Determine the (x, y) coordinate at the center of the cell enclosing the given text.  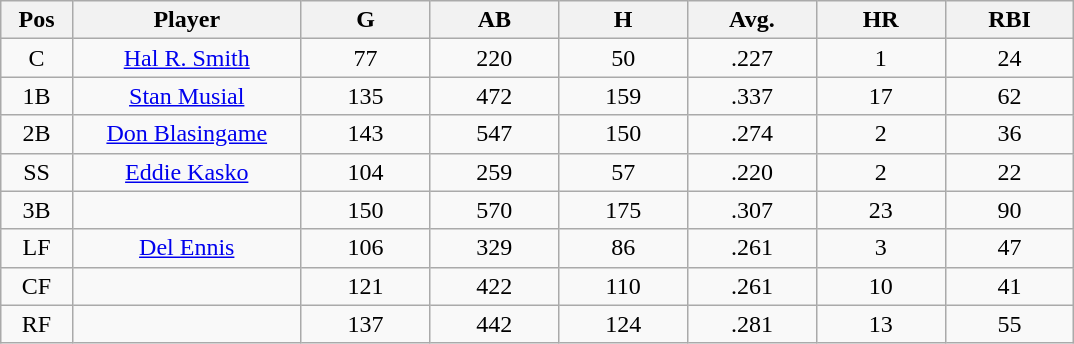
RBI (1010, 20)
137 (366, 324)
13 (880, 324)
570 (494, 210)
86 (624, 248)
41 (1010, 286)
143 (366, 134)
62 (1010, 96)
RF (37, 324)
1 (880, 58)
329 (494, 248)
.307 (752, 210)
77 (366, 58)
22 (1010, 172)
50 (624, 58)
36 (1010, 134)
.281 (752, 324)
HR (880, 20)
3 (880, 248)
G (366, 20)
LF (37, 248)
AB (494, 20)
422 (494, 286)
Player (186, 20)
121 (366, 286)
Avg. (752, 20)
110 (624, 286)
.274 (752, 134)
C (37, 58)
Don Blasingame (186, 134)
SS (37, 172)
Del Ennis (186, 248)
24 (1010, 58)
472 (494, 96)
10 (880, 286)
442 (494, 324)
Stan Musial (186, 96)
H (624, 20)
175 (624, 210)
135 (366, 96)
17 (880, 96)
106 (366, 248)
90 (1010, 210)
55 (1010, 324)
47 (1010, 248)
159 (624, 96)
Eddie Kasko (186, 172)
.337 (752, 96)
CF (37, 286)
Hal R. Smith (186, 58)
104 (366, 172)
259 (494, 172)
2B (37, 134)
.227 (752, 58)
.220 (752, 172)
Pos (37, 20)
124 (624, 324)
220 (494, 58)
3B (37, 210)
57 (624, 172)
1B (37, 96)
23 (880, 210)
547 (494, 134)
